Capture the cell that displays the provided text and extract its (x, y) central coordinate. 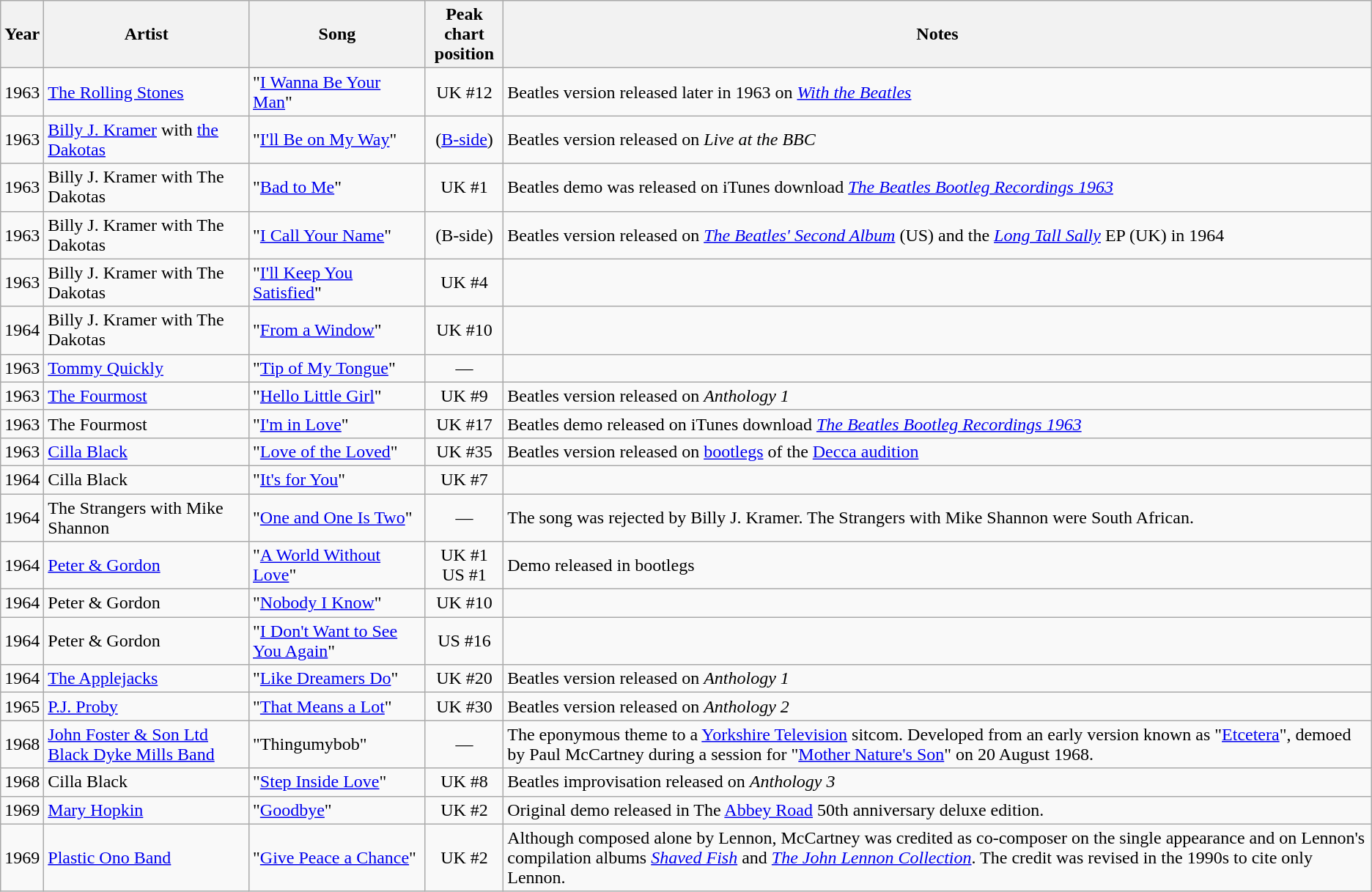
UK #4 (464, 283)
Song (337, 34)
The Rolling Stones (147, 92)
"That Means a Lot" (337, 707)
"Like Dreamers Do" (337, 679)
Beatles version released on Live at the BBC (938, 139)
"Nobody I Know" (337, 603)
Demo released in bootlegs (938, 566)
"A World Without Love" (337, 566)
The Applejacks (147, 679)
"I'll Keep You Satisfied" (337, 283)
Artist (147, 34)
"I Wanna Be Your Man" (337, 92)
"Hello Little Girl" (337, 396)
Peak chartposition (464, 34)
UK #1 US #1 (464, 566)
UK #12 (464, 92)
Plastic Ono Band (147, 858)
The song was rejected by Billy J. Kramer. The Strangers with Mike Shannon were South African. (938, 517)
Tommy Quickly (147, 368)
"Tip of My Tongue" (337, 368)
"Step Inside Love" (337, 782)
UK #35 (464, 451)
Beatles version released on bootlegs of the Decca audition (938, 451)
"It's for You" (337, 479)
Beatles demo released on iTunes download The Beatles Bootleg Recordings 1963 (938, 424)
"I Call Your Name" (337, 235)
"Thingumybob" (337, 745)
Beatles version released later in 1963 on With the Beatles (938, 92)
John Foster & Son Ltd Black Dyke Mills Band (147, 745)
P.J. Proby (147, 707)
"I'm in Love" (337, 424)
UK #9 (464, 396)
Beatles improvisation released on Anthology 3 (938, 782)
Beatles version released on Anthology 2 (938, 707)
UK #17 (464, 424)
Billy J. Kramer with the Dakotas (147, 139)
Year (22, 34)
Beatles version released on The Beatles' Second Album (US) and the Long Tall Sally EP (UK) in 1964 (938, 235)
"Give Peace a Chance" (337, 858)
1965 (22, 707)
UK #8 (464, 782)
US #16 (464, 641)
UK #1 (464, 188)
"I'll Be on My Way" (337, 139)
UK #20 (464, 679)
"I Don't Want to See You Again" (337, 641)
"Goodbye" (337, 810)
"From a Window" (337, 330)
Notes (938, 34)
UK #30 (464, 707)
UK #7 (464, 479)
The Strangers with Mike Shannon (147, 517)
"Love of the Loved" (337, 451)
Mary Hopkin (147, 810)
"One and One Is Two" (337, 517)
Beatles demo was released on iTunes download The Beatles Bootleg Recordings 1963 (938, 188)
"Bad to Me" (337, 188)
Original demo released in The Abbey Road 50th anniversary deluxe edition. (938, 810)
